Identify which cell holds the provided text, then report its [X, Y] central coordinate. 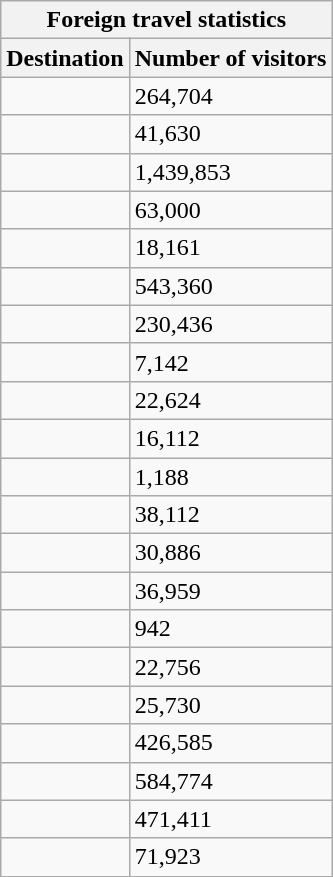
230,436 [230, 324]
942 [230, 629]
543,360 [230, 286]
30,886 [230, 553]
471,411 [230, 819]
Number of visitors [230, 58]
22,624 [230, 400]
Destination [65, 58]
38,112 [230, 515]
426,585 [230, 743]
7,142 [230, 362]
41,630 [230, 134]
63,000 [230, 210]
25,730 [230, 705]
264,704 [230, 96]
36,959 [230, 591]
1,188 [230, 477]
18,161 [230, 248]
584,774 [230, 781]
1,439,853 [230, 172]
16,112 [230, 438]
71,923 [230, 857]
Foreign travel statistics [166, 20]
22,756 [230, 667]
